Return (X, Y) of the center of cell containing provided text 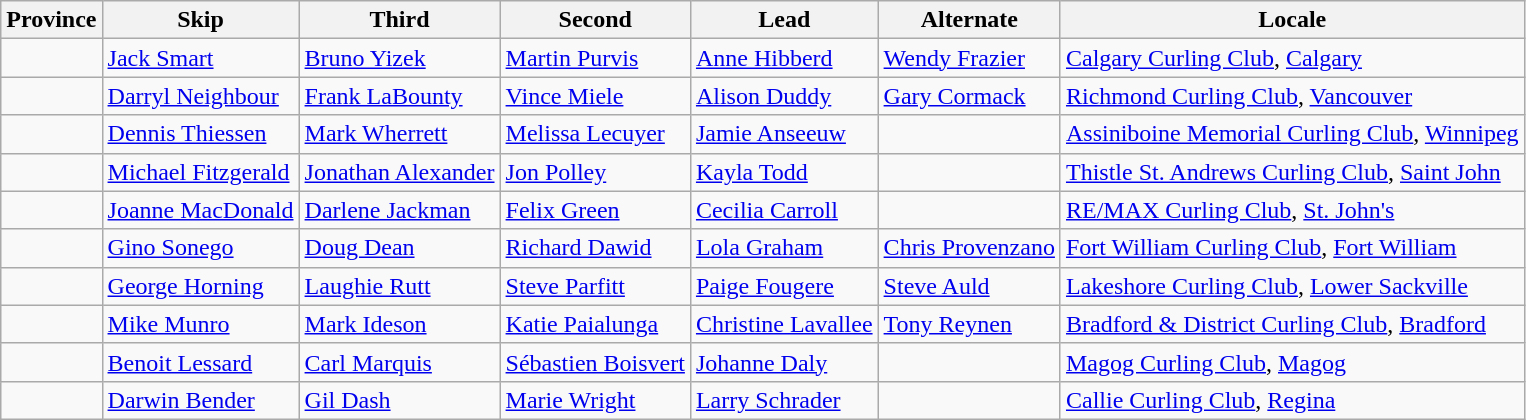
Laughie Rutt (400, 286)
Melissa Lecuyer (595, 134)
Michael Fitzgerald (200, 172)
Chris Provenzano (969, 248)
Johanne Daly (784, 362)
Felix Green (595, 210)
Joanne MacDonald (200, 210)
Gil Dash (400, 400)
Steve Auld (969, 286)
Darlene Jackman (400, 210)
Gary Cormack (969, 96)
Wendy Frazier (969, 58)
Jon Polley (595, 172)
Second (595, 20)
Alternate (969, 20)
Jamie Anseeuw (784, 134)
Fort William Curling Club, Fort William (1292, 248)
Anne Hibberd (784, 58)
Dennis Thiessen (200, 134)
Jack Smart (200, 58)
Darryl Neighbour (200, 96)
Locale (1292, 20)
Mike Munro (200, 324)
Third (400, 20)
Province (52, 20)
Jonathan Alexander (400, 172)
Skip (200, 20)
Callie Curling Club, Regina (1292, 400)
Alison Duddy (784, 96)
RE/MAX Curling Club, St. John's (1292, 210)
Marie Wright (595, 400)
Bradford & District Curling Club, Bradford (1292, 324)
Paige Fougere (784, 286)
Steve Parfitt (595, 286)
Bruno Yizek (400, 58)
Martin Purvis (595, 58)
Thistle St. Andrews Curling Club, Saint John (1292, 172)
Sébastien Boisvert (595, 362)
Mark Ideson (400, 324)
Doug Dean (400, 248)
Gino Sonego (200, 248)
Lola Graham (784, 248)
Cecilia Carroll (784, 210)
Lead (784, 20)
Tony Reynen (969, 324)
Magog Curling Club, Magog (1292, 362)
Mark Wherrett (400, 134)
Carl Marquis (400, 362)
Lakeshore Curling Club, Lower Sackville (1292, 286)
Vince Miele (595, 96)
Frank LaBounty (400, 96)
Richard Dawid (595, 248)
George Horning (200, 286)
Christine Lavallee (784, 324)
Calgary Curling Club, Calgary (1292, 58)
Katie Paialunga (595, 324)
Darwin Bender (200, 400)
Richmond Curling Club, Vancouver (1292, 96)
Assiniboine Memorial Curling Club, Winnipeg (1292, 134)
Kayla Todd (784, 172)
Benoit Lessard (200, 362)
Larry Schrader (784, 400)
